Find where the given text appears and provide that cell's center as [x, y] coordinate. 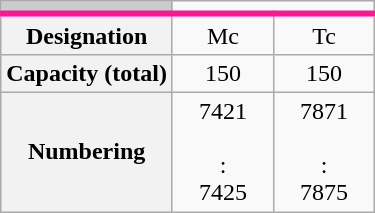
Mc [222, 34]
Numbering [87, 152]
7421: 7425 [222, 152]
Designation [87, 34]
Tc [324, 34]
7871: 7875 [324, 152]
Capacity (total) [87, 73]
